Detect which cell encompasses the target text, then output its (x, y) center coordinate. 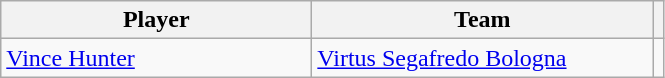
Vince Hunter (156, 58)
Player (156, 20)
Team (482, 20)
Virtus Segafredo Bologna (482, 58)
